Search for the cell housing the specified text and yield its (X, Y) center coordinate. 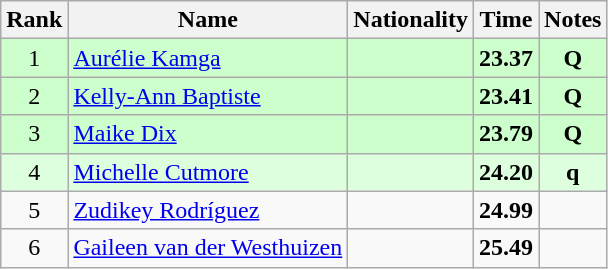
1 (34, 58)
Gaileen van der Westhuizen (208, 248)
25.49 (506, 248)
6 (34, 248)
23.37 (506, 58)
23.79 (506, 134)
Name (208, 20)
2 (34, 96)
23.41 (506, 96)
24.20 (506, 172)
Nationality (411, 20)
Michelle Cutmore (208, 172)
Time (506, 20)
q (573, 172)
Rank (34, 20)
5 (34, 210)
3 (34, 134)
Notes (573, 20)
Maike Dix (208, 134)
4 (34, 172)
24.99 (506, 210)
Aurélie Kamga (208, 58)
Kelly-Ann Baptiste (208, 96)
Zudikey Rodríguez (208, 210)
